Scan for the cell matching the given text and deliver its [x, y] coordinate at center. 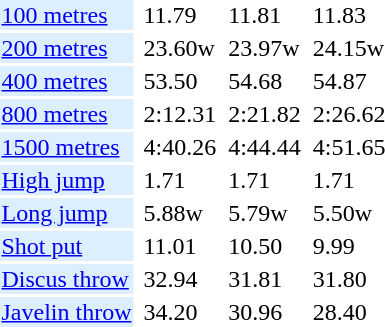
Discus throw [66, 279]
2:12.31 [180, 114]
5.79w [265, 213]
11.79 [180, 15]
5.88w [180, 213]
High jump [66, 180]
34.20 [180, 312]
30.96 [265, 312]
400 metres [66, 81]
11.81 [265, 15]
32.94 [180, 279]
11.01 [180, 246]
23.97w [265, 48]
31.81 [265, 279]
100 metres [66, 15]
Shot put [66, 246]
54.68 [265, 81]
53.50 [180, 81]
800 metres [66, 114]
10.50 [265, 246]
200 metres [66, 48]
23.60w [180, 48]
2:21.82 [265, 114]
4:40.26 [180, 147]
1500 metres [66, 147]
4:44.44 [265, 147]
Javelin throw [66, 312]
Long jump [66, 213]
